Find where the given text appears and provide that cell's center as (X, Y) coordinate. 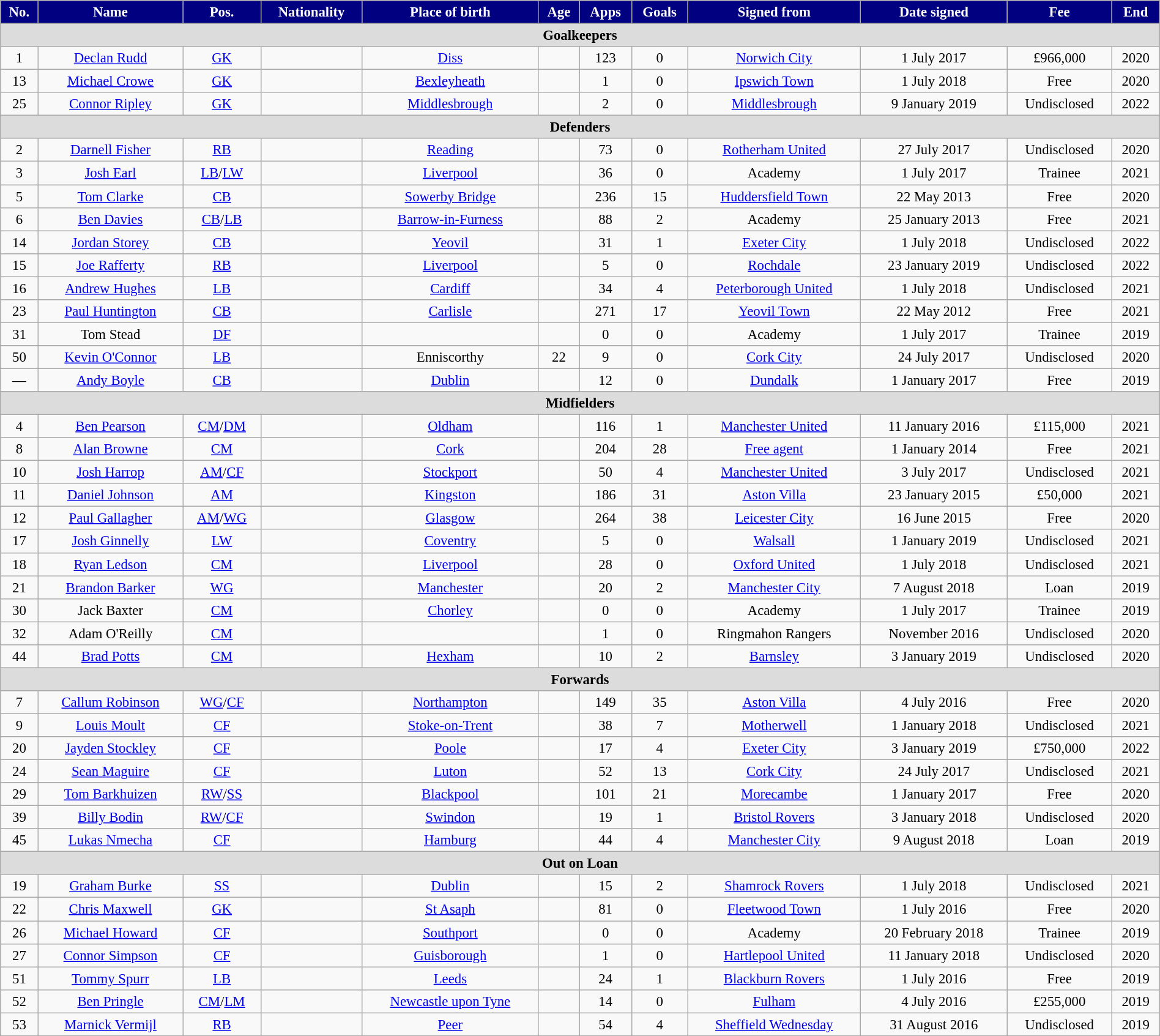
Connor Ripley (110, 104)
Jack Baxter (110, 610)
101 (606, 794)
73 (606, 150)
Kingston (450, 495)
Callum Robinson (110, 702)
Goalkeepers (580, 35)
34 (606, 288)
3 July 2017 (934, 472)
Rotherham United (774, 150)
6 (20, 219)
31 August 2016 (934, 1024)
36 (606, 173)
Apps (606, 12)
Andrew Hughes (110, 288)
11 (20, 495)
Ipswich Town (774, 81)
30 (20, 610)
£966,000 (1060, 58)
Free agent (774, 449)
Fleetwood Town (774, 909)
7 August 2018 (934, 587)
Andy Boyle (110, 380)
8 (20, 449)
1 January 2014 (934, 449)
CM/LM (221, 1001)
SS (221, 887)
Northampton (450, 702)
Tom Clarke (110, 196)
No. (20, 12)
Glasgow (450, 518)
Tom Barkhuizen (110, 794)
Brad Potts (110, 657)
Hartlepool United (774, 955)
Barrow-in-Furness (450, 219)
Blackpool (450, 794)
149 (606, 702)
27 July 2017 (934, 150)
23 January 2019 (934, 265)
Paul Huntington (110, 311)
Oldham (450, 427)
18 (20, 564)
271 (606, 311)
Yeovil (450, 242)
Manchester (450, 587)
Bristol Rovers (774, 818)
— (20, 380)
Sean Maguire (110, 772)
Oxford United (774, 564)
Forwards (580, 679)
Hexham (450, 657)
Brandon Barker (110, 587)
Coventry (450, 542)
Graham Burke (110, 887)
Joe Rafferty (110, 265)
Sheffield Wednesday (774, 1024)
Reading (450, 150)
23 January 2015 (934, 495)
Name (110, 12)
25 (20, 104)
Connor Simpson (110, 955)
Diss (450, 58)
Ben Pringle (110, 1001)
Chorley (450, 610)
Defenders (580, 127)
16 (20, 288)
Bexleyheath (450, 81)
Marnick Vermijl (110, 1024)
16 June 2015 (934, 518)
AM/CF (221, 472)
Place of birth (450, 12)
22 May 2013 (934, 196)
Daniel Johnson (110, 495)
Stoke-on-Trent (450, 725)
Goals (660, 12)
Leeds (450, 978)
Josh Earl (110, 173)
88 (606, 219)
Peer (450, 1024)
Fulham (774, 1001)
RW/SS (221, 794)
123 (606, 58)
1 January 2018 (934, 725)
Rochdale (774, 265)
Jordan Storey (110, 242)
St Asaph (450, 909)
3 (20, 173)
Darnell Fisher (110, 150)
Paul Gallagher (110, 518)
Walsall (774, 542)
Hamburg (450, 840)
Tom Stead (110, 334)
Kevin O'Connor (110, 357)
LW (221, 542)
45 (20, 840)
9 August 2018 (934, 840)
CB/LB (221, 219)
Ringmahon Rangers (774, 633)
Guisborough (450, 955)
Cork (450, 449)
Norwich City (774, 58)
Josh Ginnelly (110, 542)
£750,000 (1060, 748)
Signed from (774, 12)
Leicester City (774, 518)
Morecambe (774, 794)
WG/CF (221, 702)
Shamrock Rovers (774, 887)
54 (606, 1024)
Ben Davies (110, 219)
Stockport (450, 472)
23 (20, 311)
Date signed (934, 12)
Josh Harrop (110, 472)
Huddersfield Town (774, 196)
Adam O'Reilly (110, 633)
Southport (450, 933)
9 January 2019 (934, 104)
Out on Loan (580, 863)
£50,000 (1060, 495)
51 (20, 978)
3 January 2018 (934, 818)
11 January 2016 (934, 427)
Nationality (311, 12)
Midfielders (580, 403)
WG (221, 587)
Fee (1060, 12)
Poole (450, 748)
Tommy Spurr (110, 978)
November 2016 (934, 633)
Barnsley (774, 657)
Jayden Stockley (110, 748)
29 (20, 794)
116 (606, 427)
CM/DM (221, 427)
Sowerby Bridge (450, 196)
22 May 2012 (934, 311)
186 (606, 495)
32 (20, 633)
236 (606, 196)
Newcastle upon Tyne (450, 1001)
Michael Crowe (110, 81)
Yeovil Town (774, 311)
Lukas Nmecha (110, 840)
Pos. (221, 12)
Alan Browne (110, 449)
25 January 2013 (934, 219)
Peterborough United (774, 288)
Enniscorthy (450, 357)
53 (20, 1024)
Carlisle (450, 311)
Billy Bodin (110, 818)
LB/LW (221, 173)
£255,000 (1060, 1001)
20 February 2018 (934, 933)
End (1136, 12)
Swindon (450, 818)
RW/CF (221, 818)
Cardiff (450, 288)
Michael Howard (110, 933)
204 (606, 449)
£115,000 (1060, 427)
Declan Rudd (110, 58)
Ryan Ledson (110, 564)
Ben Pearson (110, 427)
Luton (450, 772)
Motherwell (774, 725)
Chris Maxwell (110, 909)
39 (20, 818)
DF (221, 334)
Louis Moult (110, 725)
26 (20, 933)
35 (660, 702)
AM/WG (221, 518)
81 (606, 909)
27 (20, 955)
Blackburn Rovers (774, 978)
Dundalk (774, 380)
11 January 2018 (934, 955)
Age (559, 12)
1 January 2019 (934, 542)
264 (606, 518)
AM (221, 495)
